Locate the cell with the specified text and output its [X, Y] center coordinate. 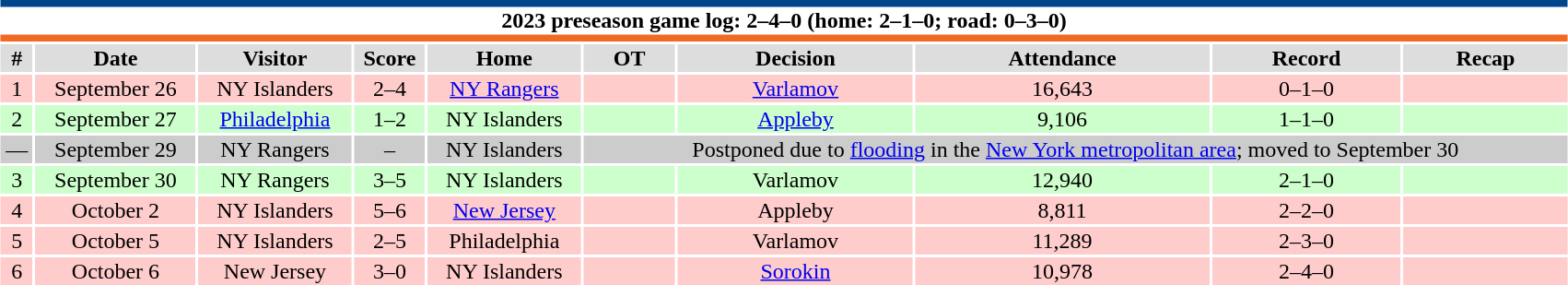
September 26 [115, 89]
3 [17, 180]
2–1–0 [1306, 180]
Sorokin [796, 271]
1–1–0 [1306, 119]
11,289 [1062, 241]
Recap [1485, 58]
5–6 [389, 210]
4 [17, 210]
October 2 [115, 210]
2–2–0 [1306, 210]
October 5 [115, 241]
Visitor [275, 58]
# [17, 58]
Postponed due to flooding in the New York metropolitan area; moved to September 30 [1075, 149]
– [389, 149]
8,811 [1062, 210]
September 29 [115, 149]
10,978 [1062, 271]
2–4 [389, 89]
2–3–0 [1306, 241]
Home [504, 58]
12,940 [1062, 180]
OT [629, 58]
6 [17, 271]
— [17, 149]
9,106 [1062, 119]
October 6 [115, 271]
0–1–0 [1306, 89]
September 27 [115, 119]
3–0 [389, 271]
Attendance [1062, 58]
September 30 [115, 180]
3–5 [389, 180]
1–2 [389, 119]
Date [115, 58]
2023 preseason game log: 2–4–0 (home: 2–1–0; road: 0–3–0) [784, 20]
Decision [796, 58]
Record [1306, 58]
16,643 [1062, 89]
1 [17, 89]
2–4–0 [1306, 271]
2 [17, 119]
Score [389, 58]
5 [17, 241]
2–5 [389, 241]
